From the cell containing the given text, extract its center point as [x, y] coordinate. 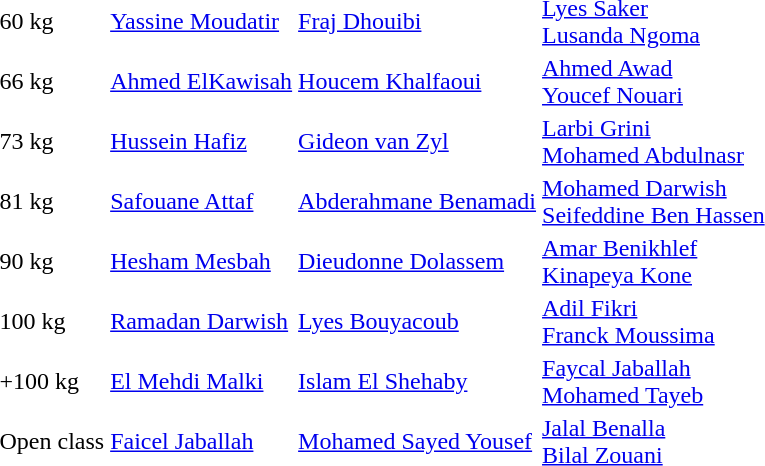
Islam El Shehaby [418, 382]
Hussein Hafiz [202, 142]
Safouane Attaf [202, 202]
Abderahmane Benamadi [418, 202]
Lyes Bouyacoub [418, 322]
Gideon van Zyl [418, 142]
Hesham Mesbah [202, 262]
Dieudonne Dolassem [418, 262]
El Mehdi Malki [202, 382]
Ramadan Darwish [202, 322]
Ahmed ElKawisah [202, 82]
Houcem Khalfaoui [418, 82]
